Extract the (x, y) coordinate from the center of the cell holding the provided text.  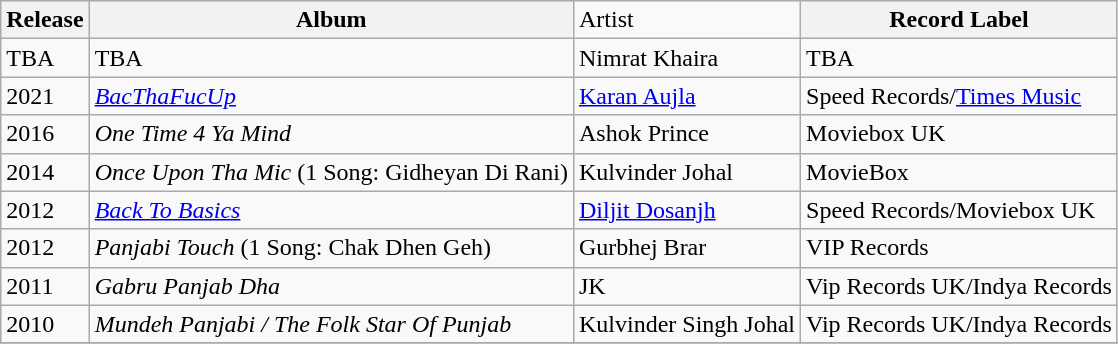
2021 (45, 96)
MovieBox (960, 172)
Record Label (960, 20)
Artist (686, 20)
Moviebox UK (960, 134)
Once Upon Tha Mic (1 Song: Gidheyan Di Rani) (331, 172)
Mundeh Panjabi / The Folk Star Of Punjab (331, 324)
2010 (45, 324)
2016 (45, 134)
Album (331, 20)
Panjabi Touch (1 Song: Chak Dhen Geh) (331, 248)
One Time 4 Ya Mind (331, 134)
2014 (45, 172)
VIP Records (960, 248)
Karan Aujla (686, 96)
Diljit Dosanjh (686, 210)
BacThaFucUp (331, 96)
JK (686, 286)
Release (45, 20)
Speed Records/Moviebox UK (960, 210)
Kulvinder Johal (686, 172)
Back To Basics (331, 210)
Nimrat Khaira (686, 58)
Ashok Prince (686, 134)
2011 (45, 286)
Speed Records/Times Music (960, 96)
Kulvinder Singh Johal (686, 324)
Gurbhej Brar (686, 248)
Gabru Panjab Dha (331, 286)
